Extract the [x, y] coordinate from the center of the cell holding the provided text.  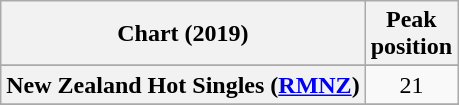
New Zealand Hot Singles (RMNZ) [183, 85]
21 [411, 85]
Chart (2019) [183, 34]
Peakposition [411, 34]
